Provide the [x, y] coordinate of the cell's center where the given text is located.  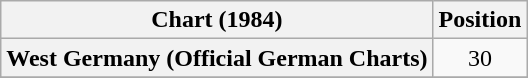
West Germany (Official German Charts) [217, 58]
Chart (1984) [217, 20]
30 [480, 58]
Position [480, 20]
